Search for the cell housing the specified text and yield its [X, Y] center coordinate. 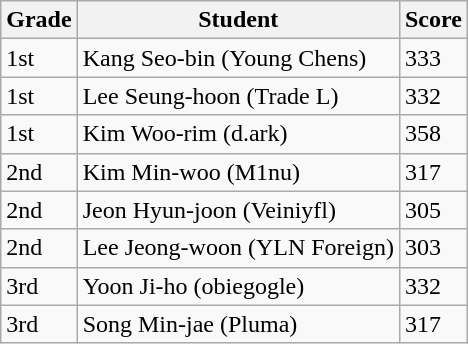
358 [433, 134]
305 [433, 210]
Yoon Ji-ho (obiegogle) [238, 286]
333 [433, 58]
Jeon Hyun-joon (Veiniyfl) [238, 210]
Score [433, 20]
Song Min-jae (Pluma) [238, 324]
Kang Seo-bin (Young Chens) [238, 58]
Lee Jeong-woon (YLN Foreign) [238, 248]
Grade [39, 20]
303 [433, 248]
Kim Min-woo (M1nu) [238, 172]
Lee Seung-hoon (Trade L) [238, 96]
Student [238, 20]
Kim Woo-rim (d.ark) [238, 134]
